Identify which cell holds the provided text, then report its [x, y] central coordinate. 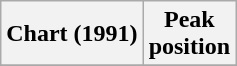
Peakposition [189, 34]
Chart (1991) [72, 34]
